Find where the given text appears and provide that cell's center as [x, y] coordinate. 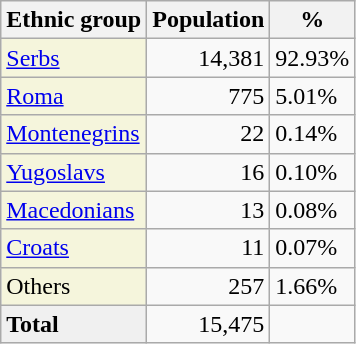
775 [208, 96]
Macedonians [74, 210]
Total [74, 324]
Serbs [74, 58]
0.08% [312, 210]
92.93% [312, 58]
22 [208, 134]
Others [74, 286]
15,475 [208, 324]
0.10% [312, 172]
Montenegrins [74, 134]
Ethnic group [74, 20]
Croats [74, 248]
Population [208, 20]
0.07% [312, 248]
Roma [74, 96]
14,381 [208, 58]
11 [208, 248]
257 [208, 286]
5.01% [312, 96]
1.66% [312, 286]
0.14% [312, 134]
13 [208, 210]
Yugoslavs [74, 172]
% [312, 20]
16 [208, 172]
